Locate the cell with the specified text and output its (X, Y) center coordinate. 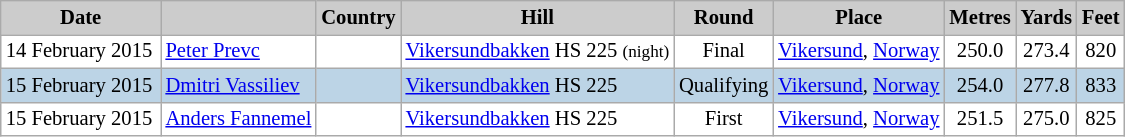
Peter Prevc (238, 51)
Final (724, 51)
277.8 (1046, 85)
254.0 (980, 85)
251.5 (980, 119)
14 February 2015 (81, 51)
Feet (1101, 17)
275.0 (1046, 119)
First (724, 119)
Dmitri Vassiliev (238, 85)
Country (358, 17)
820 (1101, 51)
Vikersundbakken HS 225 (night) (538, 51)
Anders Fannemel (238, 119)
Yards (1046, 17)
Qualifying (724, 85)
825 (1101, 119)
Metres (980, 17)
Date (81, 17)
Round (724, 17)
250.0 (980, 51)
273.4 (1046, 51)
Place (858, 17)
Hill (538, 17)
833 (1101, 85)
